From the cell containing the given text, extract its center point as (X, Y) coordinate. 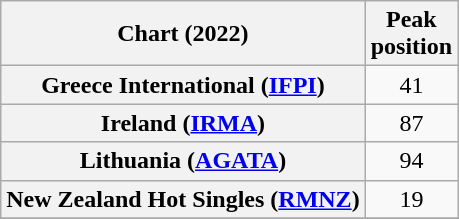
Chart (2022) (183, 34)
94 (411, 161)
19 (411, 199)
Peakposition (411, 34)
87 (411, 123)
Ireland (IRMA) (183, 123)
New Zealand Hot Singles (RMNZ) (183, 199)
Greece International (IFPI) (183, 85)
41 (411, 85)
Lithuania (AGATA) (183, 161)
